Scan for the cell matching the given text and deliver its [x, y] coordinate at center. 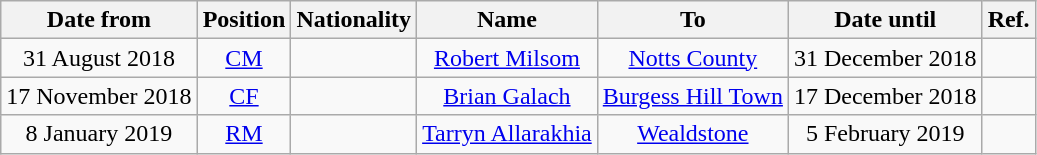
31 December 2018 [885, 58]
Position [244, 20]
RM [244, 134]
Notts County [692, 58]
Burgess Hill Town [692, 96]
CM [244, 58]
8 January 2019 [99, 134]
To [692, 20]
17 November 2018 [99, 96]
Wealdstone [692, 134]
5 February 2019 [885, 134]
Tarryn Allarakhia [508, 134]
31 August 2018 [99, 58]
Ref. [1008, 20]
CF [244, 96]
Date until [885, 20]
Brian Galach [508, 96]
17 December 2018 [885, 96]
Date from [99, 20]
Name [508, 20]
Nationality [354, 20]
Robert Milsom [508, 58]
